Return (X, Y) of the center of cell containing provided text 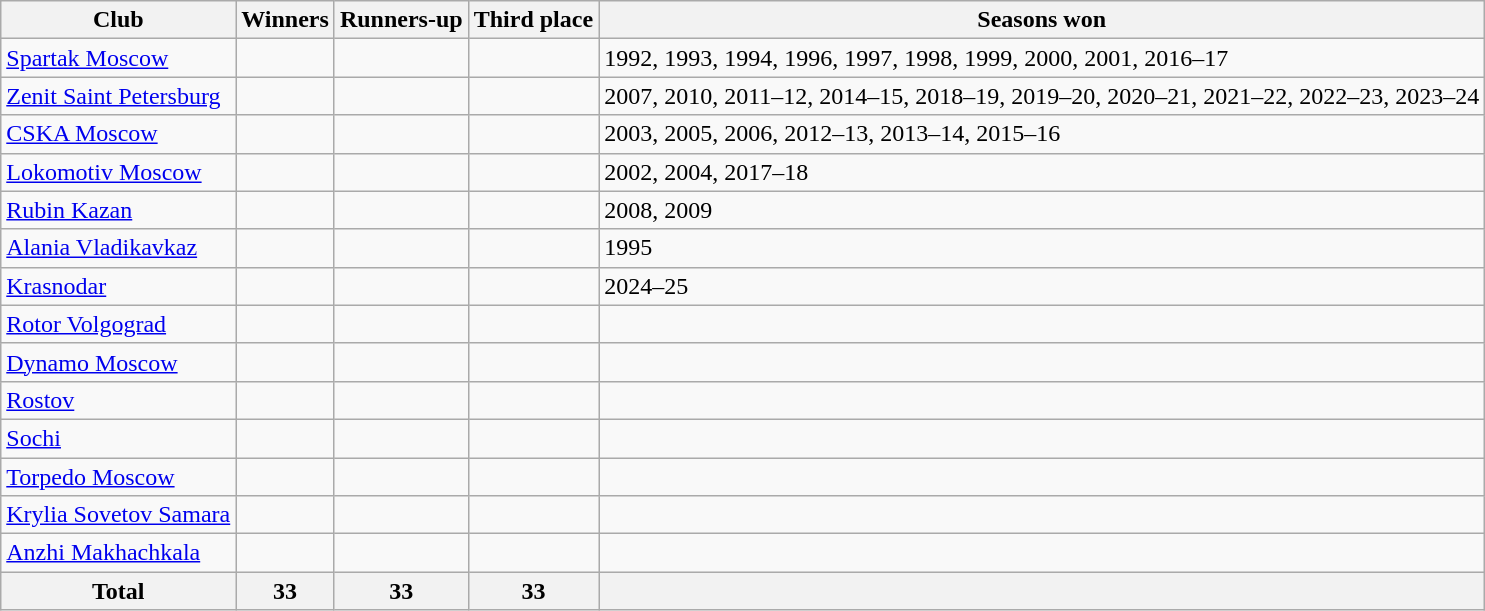
Winners (286, 20)
Dynamo Moscow (118, 362)
Krylia Sovetov Samara (118, 515)
Lokomotiv Moscow (118, 172)
Rotor Volgograd (118, 324)
Zenit Saint Petersburg (118, 96)
Rostov (118, 400)
Spartak Moscow (118, 58)
1995 (1042, 248)
2002, 2004, 2017–18 (1042, 172)
Sochi (118, 438)
2003, 2005, 2006, 2012–13, 2013–14, 2015–16 (1042, 134)
Anzhi Makhachkala (118, 553)
2024–25 (1042, 286)
Rubin Kazan (118, 210)
Krasnodar (118, 286)
Torpedo Moscow (118, 477)
Seasons won (1042, 20)
Total (118, 591)
2007, 2010, 2011–12, 2014–15, 2018–19, 2019–20, 2020–21, 2021–22, 2022–23, 2023–24 (1042, 96)
Alania Vladikavkaz (118, 248)
1992, 1993, 1994, 1996, 1997, 1998, 1999, 2000, 2001, 2016–17 (1042, 58)
Runners-up (401, 20)
Third place (533, 20)
2008, 2009 (1042, 210)
CSKA Moscow (118, 134)
Club (118, 20)
